Locate the cell with the specified text and output its [x, y] center coordinate. 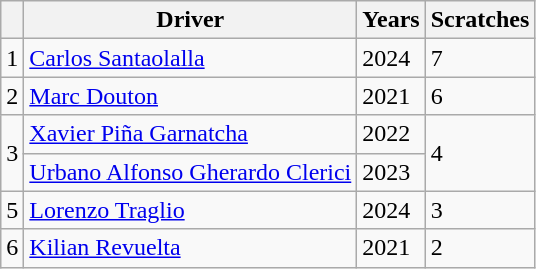
Urbano Alfonso Gherardo Clerici [190, 172]
Xavier Piña Garnatcha [190, 134]
7 [480, 58]
2023 [391, 172]
Lorenzo Traglio [190, 210]
2022 [391, 134]
Scratches [480, 20]
4 [480, 153]
Driver [190, 20]
Years [391, 20]
Marc Douton [190, 96]
1 [12, 58]
Kilian Revuelta [190, 248]
5 [12, 210]
Carlos Santaolalla [190, 58]
